From the cell containing the given text, extract its center point as (x, y) coordinate. 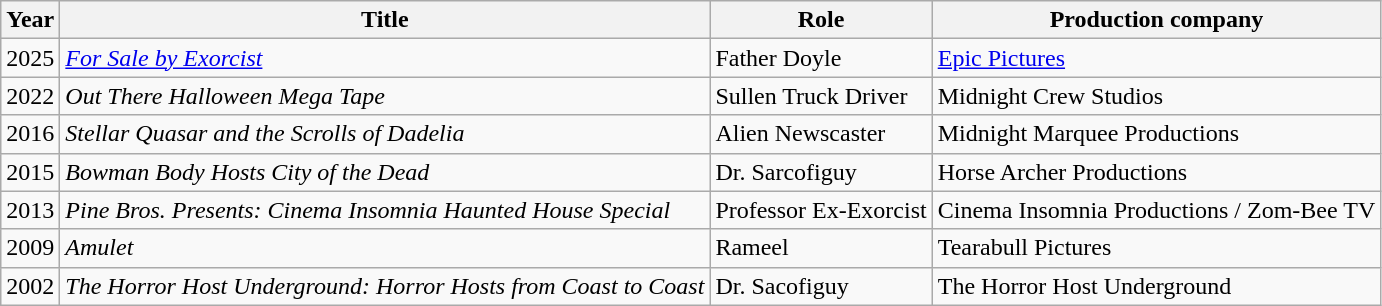
Father Doyle (821, 58)
Alien Newscaster (821, 134)
Out There Halloween Mega Tape (385, 96)
For Sale by Exorcist (385, 58)
Midnight Marquee Productions (1156, 134)
Bowman Body Hosts City of the Dead (385, 172)
Dr. Sarcofiguy (821, 172)
Cinema Insomnia Productions / Zom-Bee TV (1156, 210)
Tearabull Pictures (1156, 248)
Stellar Quasar and the Scrolls of Dadelia (385, 134)
Dr. Sacofiguy (821, 286)
Title (385, 20)
Production company (1156, 20)
2025 (30, 58)
Rameel (821, 248)
Role (821, 20)
Epic Pictures (1156, 58)
2022 (30, 96)
Year (30, 20)
Midnight Crew Studios (1156, 96)
The Horror Host Underground: Horror Hosts from Coast to Coast (385, 286)
2016 (30, 134)
Amulet (385, 248)
The Horror Host Underground (1156, 286)
Horse Archer Productions (1156, 172)
Sullen Truck Driver (821, 96)
2015 (30, 172)
Pine Bros. Presents: Cinema Insomnia Haunted House Special (385, 210)
2013 (30, 210)
Professor Ex-Exorcist (821, 210)
2002 (30, 286)
2009 (30, 248)
